From the cell containing the given text, extract its center point as (x, y) coordinate. 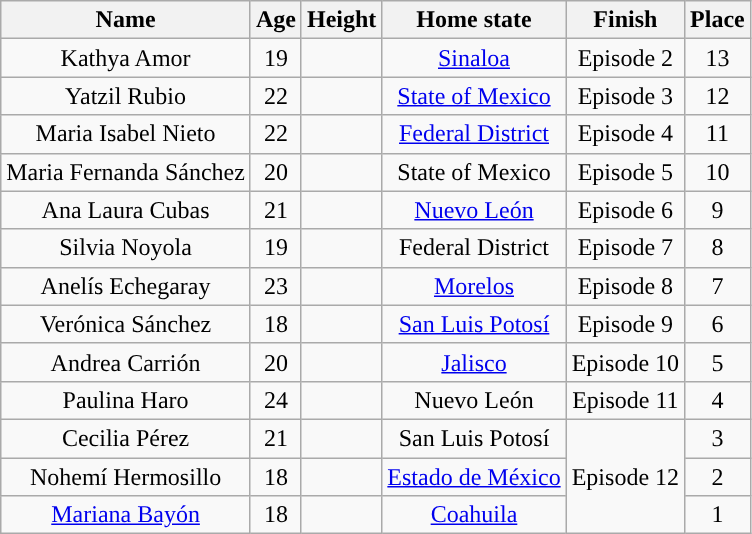
Episode 6 (625, 210)
7 (718, 286)
Episode 4 (625, 134)
Maria Isabel Nieto (126, 134)
6 (718, 324)
Verónica Sánchez (126, 324)
Age (276, 20)
4 (718, 400)
Episode 11 (625, 400)
Episode 2 (625, 58)
Morelos (474, 286)
Episode 3 (625, 96)
10 (718, 172)
Maria Fernanda Sánchez (126, 172)
9 (718, 210)
3 (718, 438)
Finish (625, 20)
23 (276, 286)
Name (126, 20)
24 (276, 400)
Episode 10 (625, 362)
1 (718, 515)
Kathya Amor (126, 58)
Episode 7 (625, 248)
Nohemí Hermosillo (126, 477)
Episode 5 (625, 172)
2 (718, 477)
Estado de México (474, 477)
5 (718, 362)
Andrea Carrión (126, 362)
Home state (474, 20)
Episode 12 (625, 476)
Episode 8 (625, 286)
13 (718, 58)
11 (718, 134)
Height (341, 20)
12 (718, 96)
Mariana Bayón (126, 515)
Silvia Noyola (126, 248)
Jalisco (474, 362)
Paulina Haro (126, 400)
Sinaloa (474, 58)
Episode 9 (625, 324)
Coahuila (474, 515)
8 (718, 248)
Ana Laura Cubas (126, 210)
Cecilia Pérez (126, 438)
Anelís Echegaray (126, 286)
Yatzil Rubio (126, 96)
Place (718, 20)
